From the cell containing the given text, extract its center point as [X, Y] coordinate. 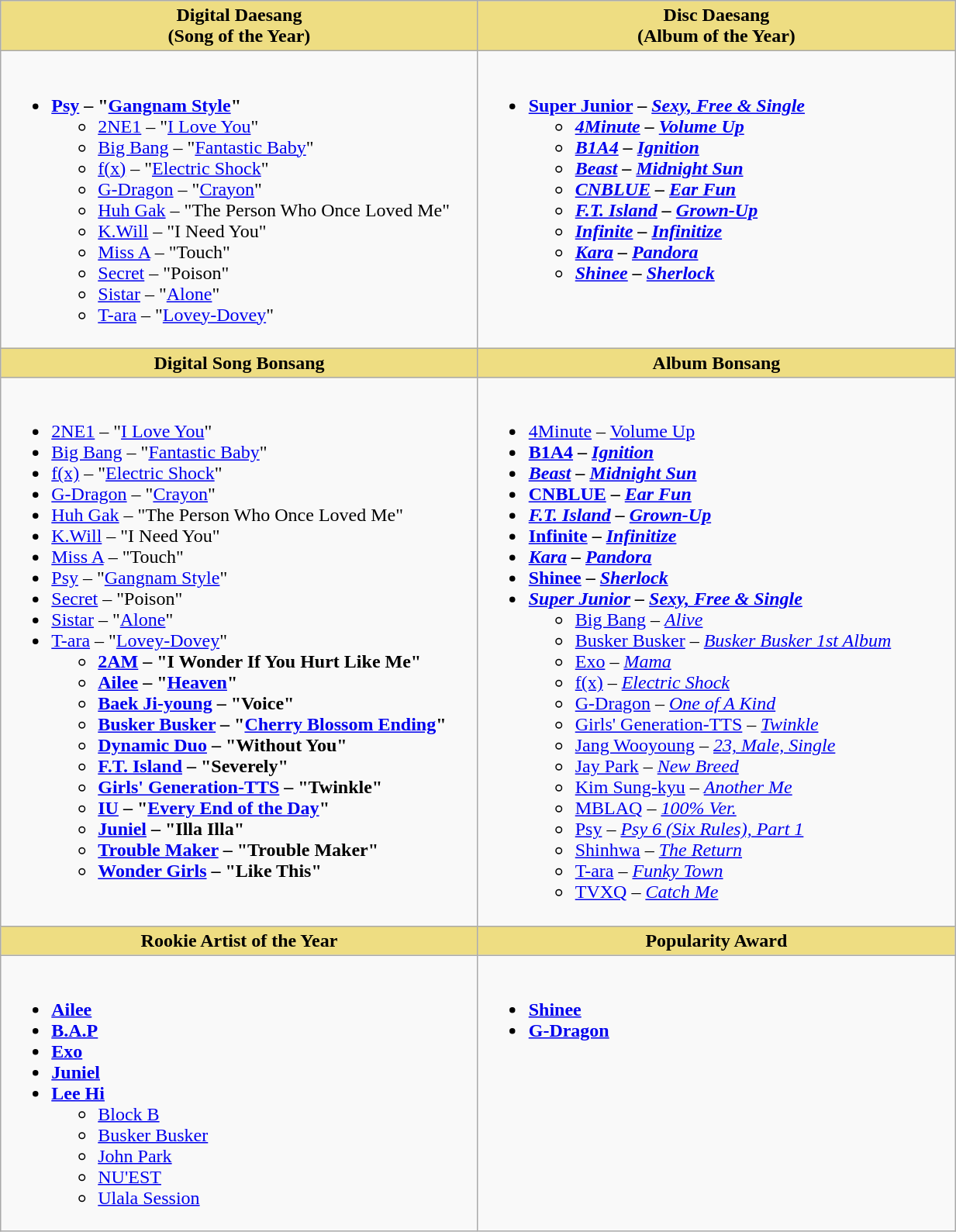
Popularity Award [716, 940]
Digital Song Bonsang [239, 363]
ShineeG-Dragon [716, 1093]
Album Bonsang [716, 363]
AileeB.A.PExoJunielLee HiBlock BBusker BuskerJohn ParkNU'ESTUlala Session [239, 1093]
Digital Daesang (Song of the Year) [239, 26]
Rookie Artist of the Year [239, 940]
Disc Daesang (Album of the Year) [716, 26]
